Return (X, Y) of the center of cell containing provided text 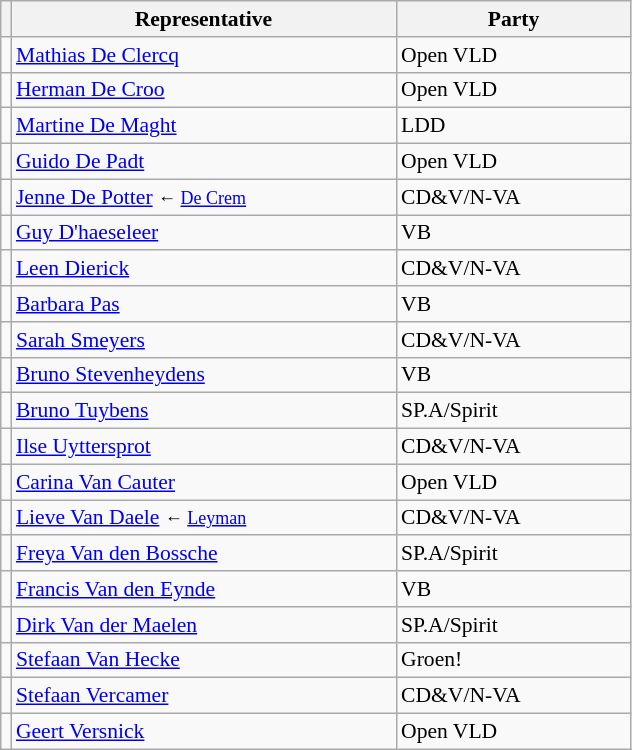
Party (514, 19)
Freya Van den Bossche (204, 554)
Sarah Smeyers (204, 340)
Geert Versnick (204, 732)
Barbara Pas (204, 304)
Bruno Stevenheydens (204, 375)
Stefaan Vercamer (204, 696)
Representative (204, 19)
Mathias De Clercq (204, 55)
Guido De Padt (204, 162)
Carina Van Cauter (204, 482)
Martine De Maght (204, 126)
Dirk Van der Maelen (204, 625)
Herman De Croo (204, 90)
Jenne De Potter ← De Crem (204, 197)
Ilse Uyttersprot (204, 447)
Guy D'haeseleer (204, 233)
Stefaan Van Hecke (204, 660)
Lieve Van Daele ← Leyman (204, 518)
Francis Van den Eynde (204, 589)
LDD (514, 126)
Bruno Tuybens (204, 411)
Leen Dierick (204, 269)
Groen! (514, 660)
